Detect which cell encompasses the target text, then output its [X, Y] center coordinate. 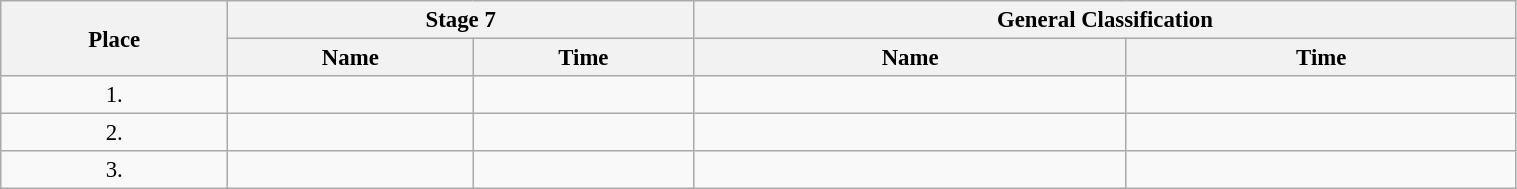
2. [114, 133]
1. [114, 95]
General Classification [1105, 20]
3. [114, 170]
Place [114, 38]
Stage 7 [461, 20]
